From the cell containing the given text, extract its center point as (x, y) coordinate. 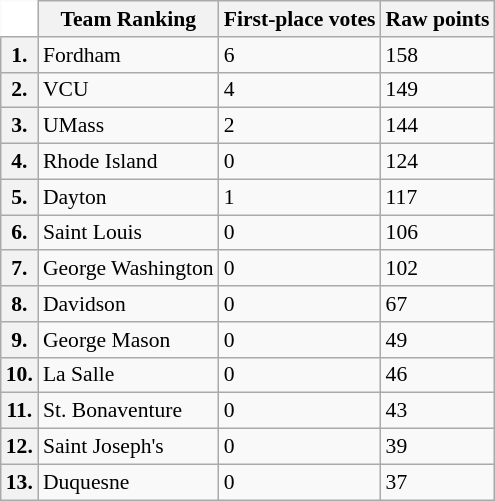
First-place votes (300, 19)
UMass (128, 126)
George Mason (128, 340)
39 (438, 447)
102 (438, 269)
9. (20, 340)
VCU (128, 90)
8. (20, 304)
5. (20, 197)
St. Bonaventure (128, 411)
3. (20, 126)
6 (300, 55)
1. (20, 55)
Team Ranking (128, 19)
43 (438, 411)
149 (438, 90)
37 (438, 482)
Raw points (438, 19)
Saint Joseph's (128, 447)
2 (300, 126)
Duquesne (128, 482)
1 (300, 197)
67 (438, 304)
Dayton (128, 197)
7. (20, 269)
Fordham (128, 55)
49 (438, 340)
2. (20, 90)
106 (438, 233)
12. (20, 447)
4 (300, 90)
George Washington (128, 269)
11. (20, 411)
124 (438, 162)
46 (438, 375)
158 (438, 55)
117 (438, 197)
6. (20, 233)
10. (20, 375)
4. (20, 162)
Saint Louis (128, 233)
Rhode Island (128, 162)
La Salle (128, 375)
Davidson (128, 304)
13. (20, 482)
144 (438, 126)
